Locate the cell with the specified text and output its [x, y] center coordinate. 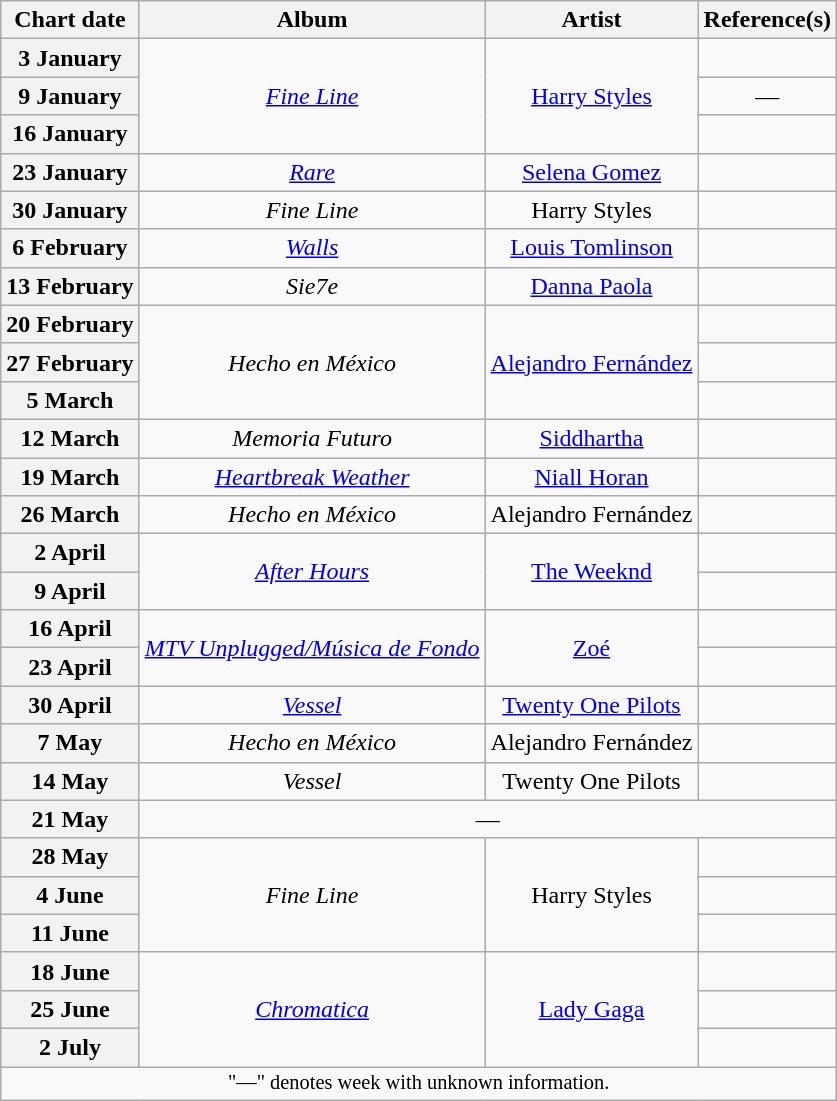
6 February [70, 248]
Selena Gomez [592, 172]
16 April [70, 629]
25 June [70, 1009]
16 January [70, 134]
19 March [70, 477]
Album [312, 20]
Artist [592, 20]
Louis Tomlinson [592, 248]
2 April [70, 553]
11 June [70, 933]
23 January [70, 172]
20 February [70, 324]
Heartbreak Weather [312, 477]
30 April [70, 705]
7 May [70, 743]
9 January [70, 96]
Sie7e [312, 286]
Rare [312, 172]
13 February [70, 286]
MTV Unplugged/Música de Fondo [312, 648]
Memoria Futuro [312, 438]
"—" denotes week with unknown information. [419, 1083]
Reference(s) [768, 20]
9 April [70, 591]
Niall Horan [592, 477]
27 February [70, 362]
Zoé [592, 648]
2 July [70, 1047]
After Hours [312, 572]
4 June [70, 895]
Chart date [70, 20]
18 June [70, 971]
The Weeknd [592, 572]
30 January [70, 210]
21 May [70, 819]
14 May [70, 781]
12 March [70, 438]
Chromatica [312, 1009]
3 January [70, 58]
23 April [70, 667]
Siddhartha [592, 438]
Walls [312, 248]
Lady Gaga [592, 1009]
Danna Paola [592, 286]
26 March [70, 515]
5 March [70, 400]
28 May [70, 857]
